Capture the cell that displays the provided text and extract its (x, y) central coordinate. 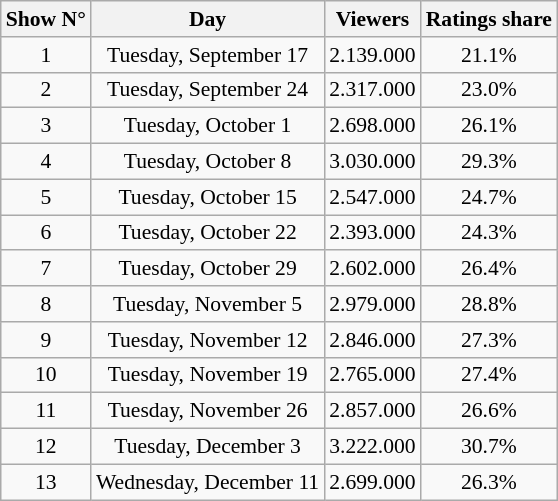
2.393.000 (372, 233)
Tuesday, October 22 (208, 233)
Ratings share (489, 19)
7 (46, 269)
2.602.000 (372, 269)
3.222.000 (372, 447)
Viewers (372, 19)
23.0% (489, 90)
11 (46, 411)
Tuesday, December 3 (208, 447)
4 (46, 162)
2.547.000 (372, 197)
2.846.000 (372, 340)
Tuesday, November 26 (208, 411)
2 (46, 90)
26.4% (489, 269)
10 (46, 375)
Tuesday, November 19 (208, 375)
2.979.000 (372, 304)
Tuesday, October 29 (208, 269)
27.4% (489, 375)
Day (208, 19)
Wednesday, December 11 (208, 482)
24.3% (489, 233)
28.8% (489, 304)
21.1% (489, 55)
3.030.000 (372, 162)
Tuesday, October 8 (208, 162)
2.857.000 (372, 411)
Show N° (46, 19)
13 (46, 482)
26.6% (489, 411)
Tuesday, September 24 (208, 90)
30.7% (489, 447)
6 (46, 233)
2.139.000 (372, 55)
5 (46, 197)
2.765.000 (372, 375)
9 (46, 340)
12 (46, 447)
8 (46, 304)
26.1% (489, 126)
2.698.000 (372, 126)
Tuesday, November 12 (208, 340)
2.317.000 (372, 90)
Tuesday, September 17 (208, 55)
27.3% (489, 340)
29.3% (489, 162)
Tuesday, October 15 (208, 197)
26.3% (489, 482)
Tuesday, November 5 (208, 304)
Tuesday, October 1 (208, 126)
24.7% (489, 197)
3 (46, 126)
1 (46, 55)
2.699.000 (372, 482)
